Search for the cell housing the specified text and yield its (x, y) center coordinate. 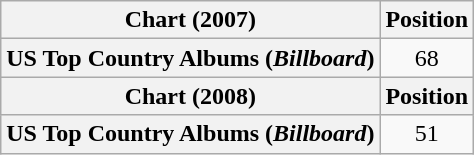
51 (427, 134)
Chart (2008) (190, 96)
68 (427, 58)
Chart (2007) (190, 20)
